Provide the (X, Y) coordinate of the cell's center where the given text is located.  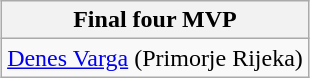
Denes Varga (Primorje Rijeka) (156, 58)
Final four MVP (156, 20)
